Find where the given text appears and provide that cell's center as [X, Y] coordinate. 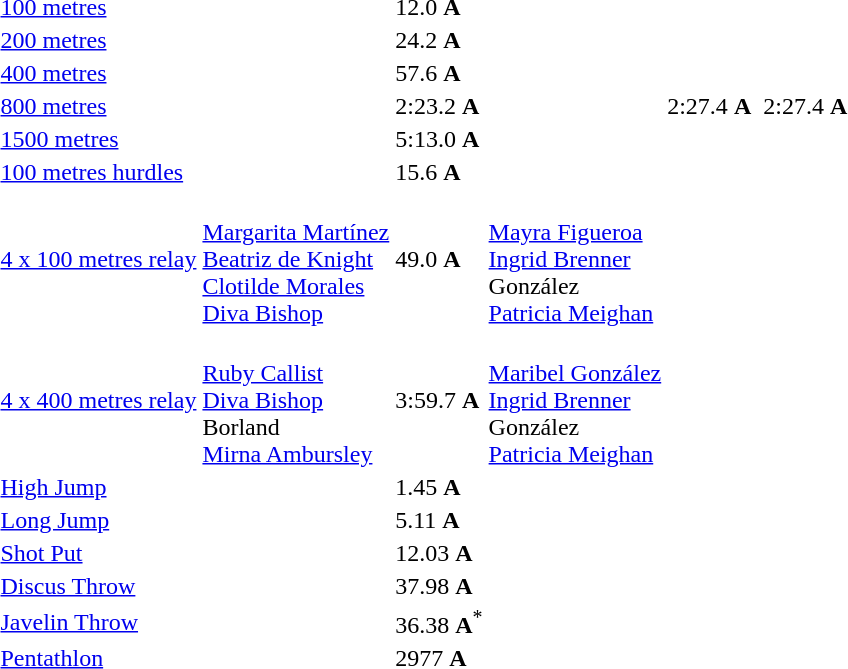
12.03 A [439, 553]
57.6 A [439, 73]
Ruby Callist Diva Bishop Borland Mirna Ambursley [296, 400]
Maribel González Ingrid Brenner González Patricia Meighan [575, 400]
49.0 A [439, 259]
24.2 A [439, 40]
36.38 A* [439, 622]
2:27.4 A [710, 106]
3:59.7 A [439, 400]
Margarita Martínez Beatriz de Knight Clotilde Morales Diva Bishop [296, 259]
5:13.0 A [439, 139]
15.6 A [439, 172]
5.11 A [439, 520]
2:23.2 A [439, 106]
Mayra Figueroa Ingrid Brenner González Patricia Meighan [575, 259]
1.45 A [439, 487]
37.98 A [439, 586]
